Locate the cell with the specified text and output its (x, y) center coordinate. 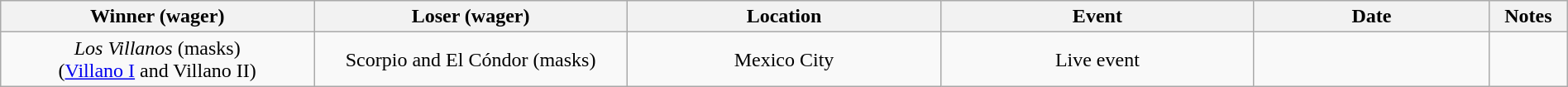
Date (1371, 17)
Scorpio and El Cóndor (masks) (471, 60)
Live event (1097, 60)
Event (1097, 17)
Winner (wager) (157, 17)
Location (784, 17)
Loser (wager) (471, 17)
Los Villanos (masks)(Villano I and Villano II) (157, 60)
Mexico City (784, 60)
Notes (1528, 17)
